Search for the cell housing the specified text and yield its (x, y) center coordinate. 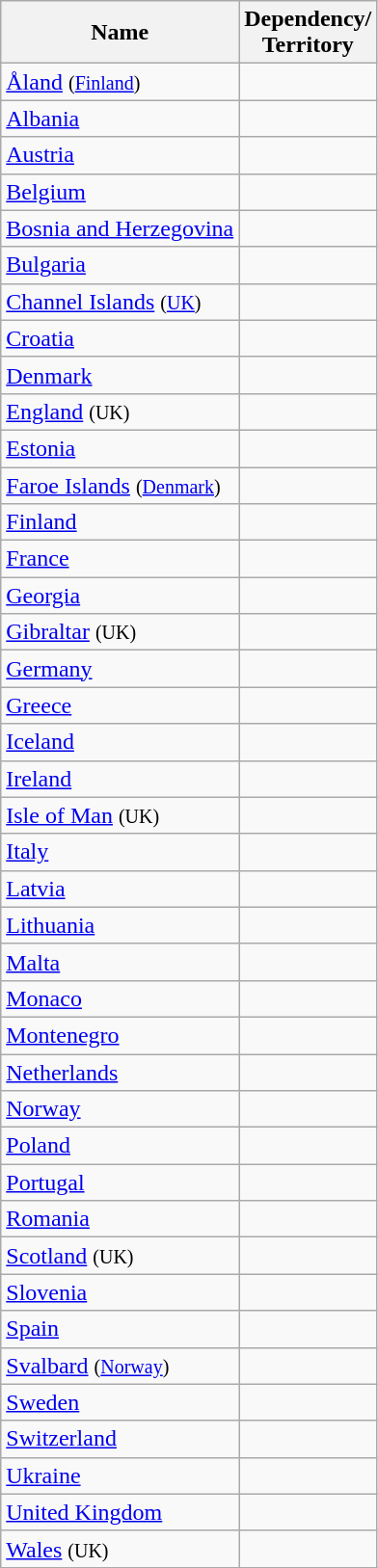
Austria (120, 155)
Latvia (120, 889)
Estonia (120, 448)
Scotland (UK) (120, 1256)
Ireland (120, 779)
Germany (120, 669)
Channel Islands (UK) (120, 302)
Ukraine (120, 1475)
Greece (120, 705)
Finland (120, 522)
Iceland (120, 742)
Sweden (120, 1402)
Romania (120, 1219)
Dependency/Territory (309, 33)
Monaco (120, 998)
Slovenia (120, 1292)
France (120, 559)
United Kingdom (120, 1512)
Portugal (120, 1183)
Denmark (120, 375)
Lithuania (120, 925)
Gibraltar (UK) (120, 632)
Netherlands (120, 1073)
Albania (120, 119)
Wales (UK) (120, 1549)
England (UK) (120, 412)
Bosnia and Herzegovina (120, 228)
Norway (120, 1109)
Georgia (120, 596)
Poland (120, 1146)
Switzerland (120, 1439)
Bulgaria (120, 265)
Malta (120, 962)
Belgium (120, 192)
Croatia (120, 338)
Name (120, 33)
Åland (Finland) (120, 82)
Montenegro (120, 1035)
Spain (120, 1329)
Isle of Man (UK) (120, 815)
Italy (120, 852)
Faroe Islands (Denmark) (120, 485)
Svalbard (Norway) (120, 1366)
